For the text-containing cell, return its midpoint in [X, Y] coordinate format. 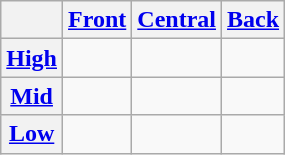
Front [98, 20]
High [32, 58]
Mid [32, 96]
Low [32, 134]
Central [177, 20]
Back [254, 20]
